Scan for the cell matching the given text and deliver its (x, y) coordinate at center. 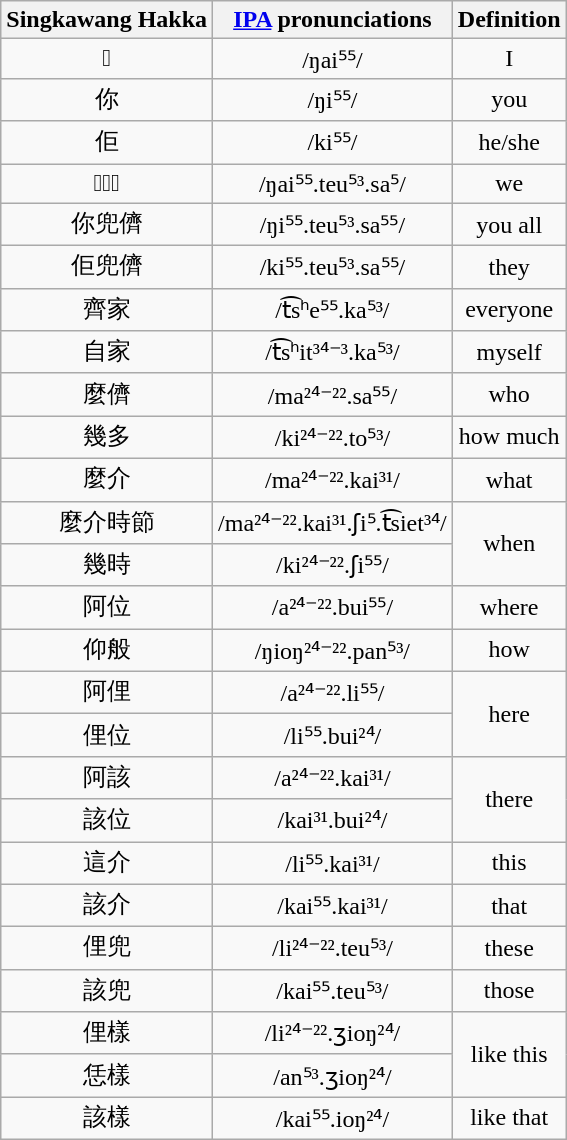
IPA pronunciations (333, 20)
when (509, 544)
they (509, 268)
these (509, 948)
/a²⁴⁻²².bui⁵⁵/ (333, 608)
你兜儕 (107, 224)
you all (509, 224)
阿該 (107, 778)
those (509, 990)
𠊎 (107, 59)
he/she (509, 142)
阿俚 (107, 692)
everyone (509, 310)
/ki⁵⁵.teu⁵³.sa⁵⁵/ (333, 268)
this (509, 864)
like this (509, 1054)
/ŋi⁵⁵.teu⁵³.sa⁵⁵/ (333, 224)
I (509, 59)
/ma²⁴⁻²².kai³¹.ʃi⁵.t͡siet³⁴/ (333, 522)
/t͡sʰit³⁴⁻³.ka⁵³/ (333, 352)
這介 (107, 864)
/ki⁵⁵/ (333, 142)
該樣 (107, 1118)
/ki²⁴⁻²².ʃi⁵⁵/ (333, 566)
that (509, 906)
俚兜 (107, 948)
/ma²⁴⁻²².sa⁵⁵/ (333, 394)
俚位 (107, 736)
/t͡sʰe⁵⁵.ka⁵³/ (333, 310)
how (509, 650)
幾多 (107, 438)
幾時 (107, 566)
Definition (509, 20)
/kai⁵⁵.teu⁵³/ (333, 990)
你 (107, 100)
/kai³¹.bui²⁴/ (333, 820)
there (509, 798)
佢 (107, 142)
/li⁵⁵.bui²⁴/ (333, 736)
/ŋai⁵⁵/ (333, 59)
/kai⁵⁵.kai³¹/ (333, 906)
/li⁵⁵.kai³¹/ (333, 864)
自家 (107, 352)
/ŋioŋ²⁴⁻²².pan⁵³/ (333, 650)
how much (509, 438)
/a²⁴⁻²².li⁵⁵/ (333, 692)
like that (509, 1118)
齊家 (107, 310)
who (509, 394)
/li²⁴⁻²².teu⁵³/ (333, 948)
/ma²⁴⁻²².kai³¹/ (333, 480)
you (509, 100)
/ŋi⁵⁵/ (333, 100)
here (509, 714)
we (509, 184)
𠊎兜儕 (107, 184)
該介 (107, 906)
麼儕 (107, 394)
佢兜儕 (107, 268)
該兜 (107, 990)
麼介時節 (107, 522)
恁樣 (107, 1076)
/kai⁵⁵.ioŋ²⁴/ (333, 1118)
what (509, 480)
麼介 (107, 480)
該位 (107, 820)
where (509, 608)
/ŋai⁵⁵.teu⁵³.sa⁵/ (333, 184)
/ki²⁴⁻²².to⁵³/ (333, 438)
阿位 (107, 608)
/an⁵³.ʒioŋ²⁴/ (333, 1076)
/li²⁴⁻²².ʒioŋ²⁴/ (333, 1034)
Singkawang Hakka (107, 20)
俚樣 (107, 1034)
仰般 (107, 650)
/a²⁴⁻²².kai³¹/ (333, 778)
myself (509, 352)
